For the text-containing cell, return its midpoint in [X, Y] coordinate format. 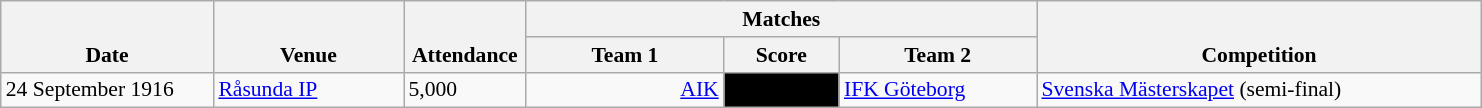
IFK Göteborg [938, 90]
Råsunda IP [308, 90]
Venue [308, 36]
AIK [625, 90]
Attendance [466, 36]
Team 2 [938, 55]
5,000 [466, 90]
24 September 1916 [108, 90]
2–1 [782, 90]
Competition [1258, 36]
Date [108, 36]
Score [782, 55]
Svenska Mästerskapet (semi-final) [1258, 90]
Matches [781, 19]
Team 1 [625, 55]
